Find where the given text appears and provide that cell's center as [x, y] coordinate. 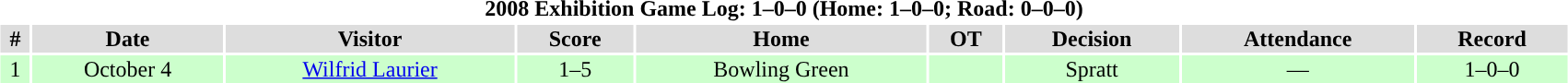
1–0–0 [1492, 69]
Bowling Green [781, 69]
Spratt [1092, 69]
— [1297, 69]
Decision [1092, 39]
1–5 [575, 69]
Attendance [1297, 39]
Wilfrid Laurier [370, 69]
1 [16, 69]
# [16, 39]
Home [781, 39]
OT [965, 39]
October 4 [127, 69]
Visitor [370, 39]
Date [127, 39]
Record [1492, 39]
Score [575, 39]
